Extract the [X, Y] coordinate from the center of the cell holding the provided text.  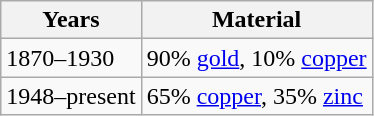
Material [256, 20]
Years [71, 20]
65% copper, 35% zinc [256, 96]
90% gold, 10% copper [256, 58]
1948–present [71, 96]
1870–1930 [71, 58]
